Identify which cell holds the provided text, then report its [X, Y] central coordinate. 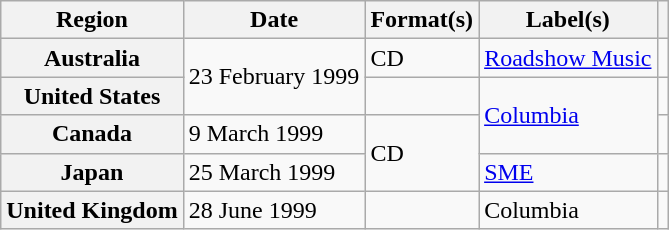
Date [274, 20]
Region [92, 20]
Roadshow Music [568, 58]
Format(s) [422, 20]
United States [92, 96]
23 February 1999 [274, 77]
Australia [92, 58]
Label(s) [568, 20]
25 March 1999 [274, 172]
Canada [92, 134]
28 June 1999 [274, 210]
9 March 1999 [274, 134]
Japan [92, 172]
United Kingdom [92, 210]
SME [568, 172]
